Detect which cell encompasses the target text, then output its (x, y) center coordinate. 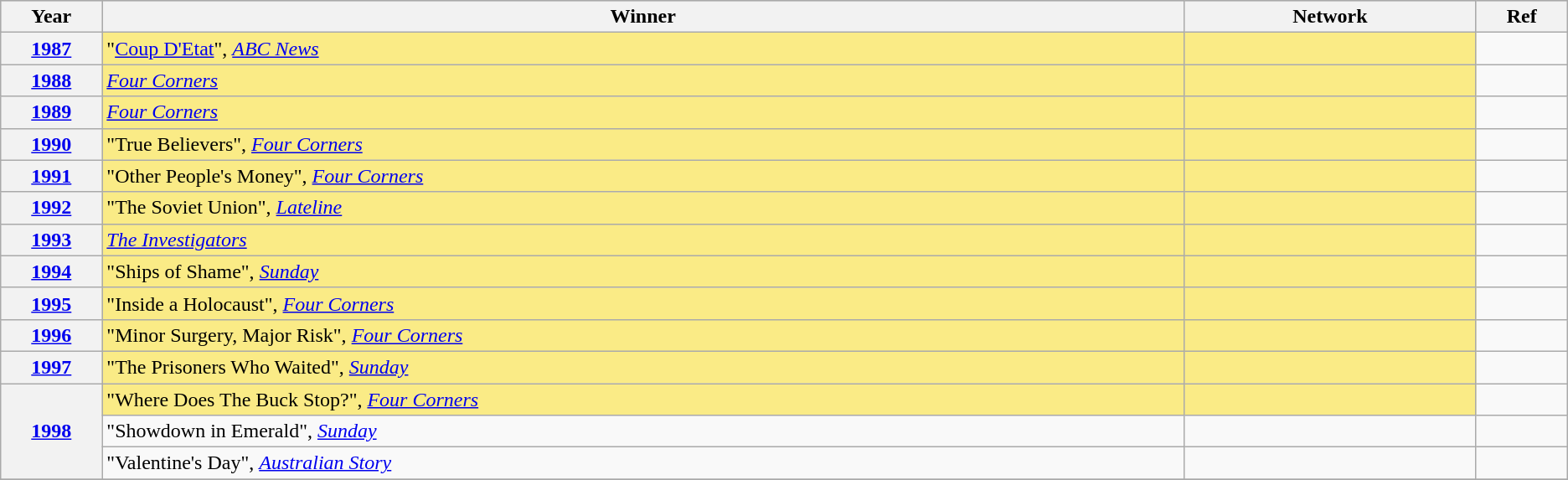
"The Prisoners Who Waited", Sunday (643, 367)
Network (1330, 17)
1992 (52, 208)
1993 (52, 240)
1989 (52, 112)
1997 (52, 367)
"Coup D'Etat", ABC News (643, 49)
The Investigators (643, 240)
"Ships of Shame", Sunday (643, 271)
Ref (1521, 17)
1996 (52, 335)
"Inside a Holocaust", Four Corners (643, 303)
1994 (52, 271)
"Minor Surgery, Major Risk", Four Corners (643, 335)
Winner (643, 17)
"Showdown in Emerald", Sunday (643, 431)
"True Believers", Four Corners (643, 144)
1990 (52, 144)
1988 (52, 80)
1995 (52, 303)
1987 (52, 49)
Year (52, 17)
"Where Does The Buck Stop?", Four Corners (643, 400)
"The Soviet Union", Lateline (643, 208)
1998 (52, 431)
"Other People's Money", Four Corners (643, 176)
"Valentine's Day", Australian Story (643, 463)
1991 (52, 176)
